From the cell containing the given text, extract its center point as [X, Y] coordinate. 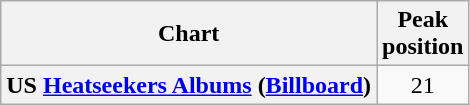
Peakposition [422, 34]
US Heatseekers Albums (Billboard) [189, 85]
21 [422, 85]
Chart [189, 34]
